Output the [x, y] coordinate of the center of the cell containing the given text.  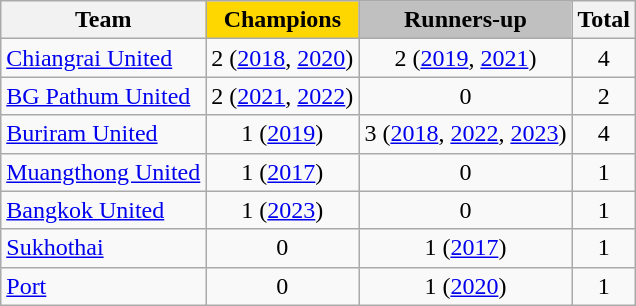
Total [604, 20]
Champions [282, 20]
1 (2023) [282, 210]
BG Pathum United [104, 96]
1 (2020) [466, 286]
Bangkok United [104, 210]
3 (2018, 2022, 2023) [466, 134]
Team [104, 20]
Runners-up [466, 20]
Buriram United [104, 134]
2 (2018, 2020) [282, 58]
2 (2021, 2022) [282, 96]
2 (2019, 2021) [466, 58]
1 (2019) [282, 134]
2 [604, 96]
Sukhothai [104, 248]
Port [104, 286]
Muangthong United [104, 172]
Chiangrai United [104, 58]
